Scan for the cell matching the given text and deliver its (x, y) coordinate at center. 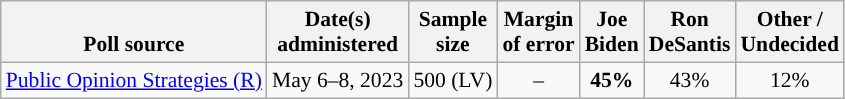
Public Opinion Strategies (R) (134, 80)
45% (612, 80)
Samplesize (452, 32)
12% (789, 80)
Marginof error (538, 32)
– (538, 80)
May 6–8, 2023 (338, 80)
Date(s)administered (338, 32)
43% (690, 80)
Other /Undecided (789, 32)
JoeBiden (612, 32)
500 (LV) (452, 80)
Poll source (134, 32)
RonDeSantis (690, 32)
